From the cell containing the given text, extract its center point as (x, y) coordinate. 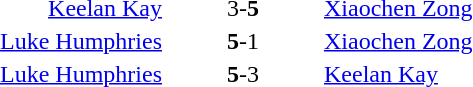
5-1 (242, 41)
